Output the [x, y] coordinate of the center of the cell containing the given text.  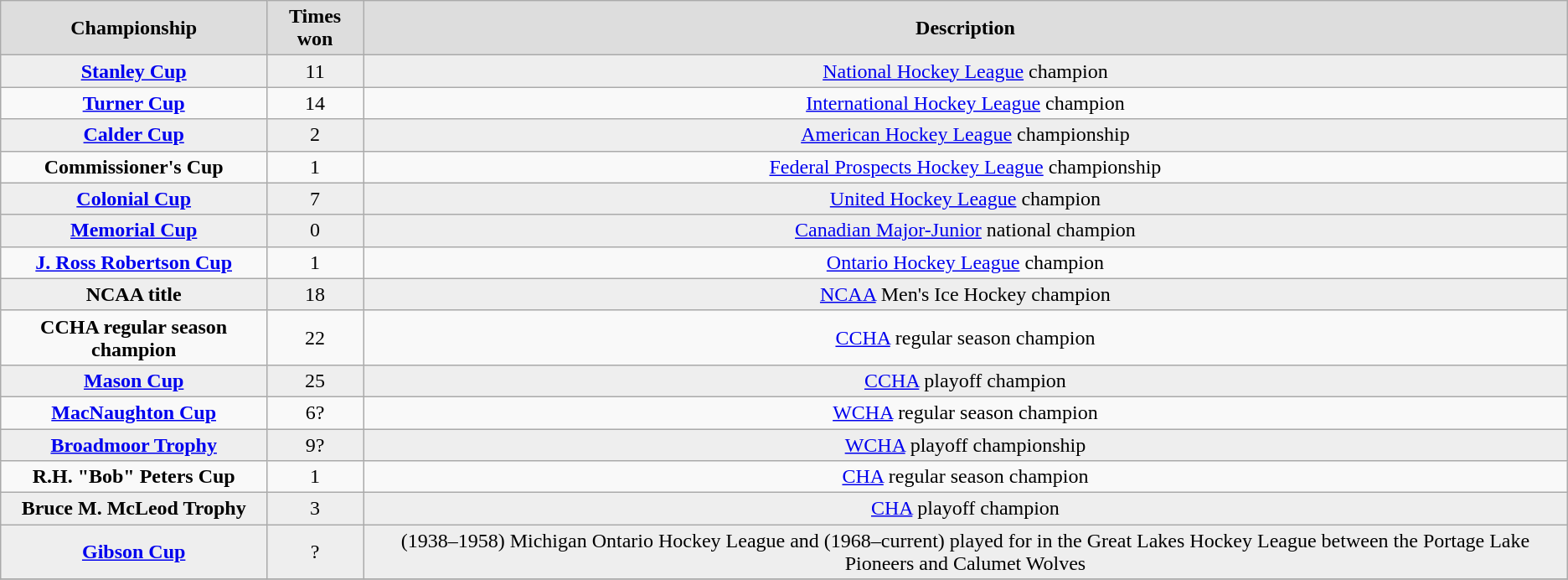
CCHA playoff champion [966, 381]
Times won [315, 28]
? [315, 552]
MacNaughton Cup [134, 412]
Memorial Cup [134, 230]
22 [315, 337]
American Hockey League championship [966, 135]
7 [315, 199]
NCAA title [134, 294]
25 [315, 381]
Commissioner's Cup [134, 167]
Stanley Cup [134, 71]
Description [966, 28]
NCAA Men's Ice Hockey champion [966, 294]
Colonial Cup [134, 199]
Turner Cup [134, 103]
Calder Cup [134, 135]
3 [315, 509]
Gibson Cup [134, 552]
6? [315, 412]
14 [315, 103]
National Hockey League champion [966, 71]
Federal Prospects Hockey League championship [966, 167]
International Hockey League champion [966, 103]
J. Ross Robertson Cup [134, 262]
Championship [134, 28]
WCHA playoff championship [966, 445]
2 [315, 135]
Ontario Hockey League champion [966, 262]
18 [315, 294]
CHA regular season champion [966, 477]
11 [315, 71]
WCHA regular season champion [966, 412]
R.H. "Bob" Peters Cup [134, 477]
Bruce M. McLeod Trophy [134, 509]
Canadian Major-Junior national champion [966, 230]
9? [315, 445]
Mason Cup [134, 381]
CHA playoff champion [966, 509]
0 [315, 230]
Broadmoor Trophy [134, 445]
United Hockey League champion [966, 199]
